Provide the [X, Y] coordinate of the cell's center where the given text is located.  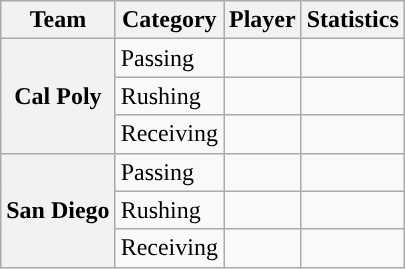
Cal Poly [58, 96]
Player [263, 20]
Statistics [352, 20]
Category [169, 20]
San Diego [58, 210]
Team [58, 20]
